Locate the cell with the specified text and output its (X, Y) center coordinate. 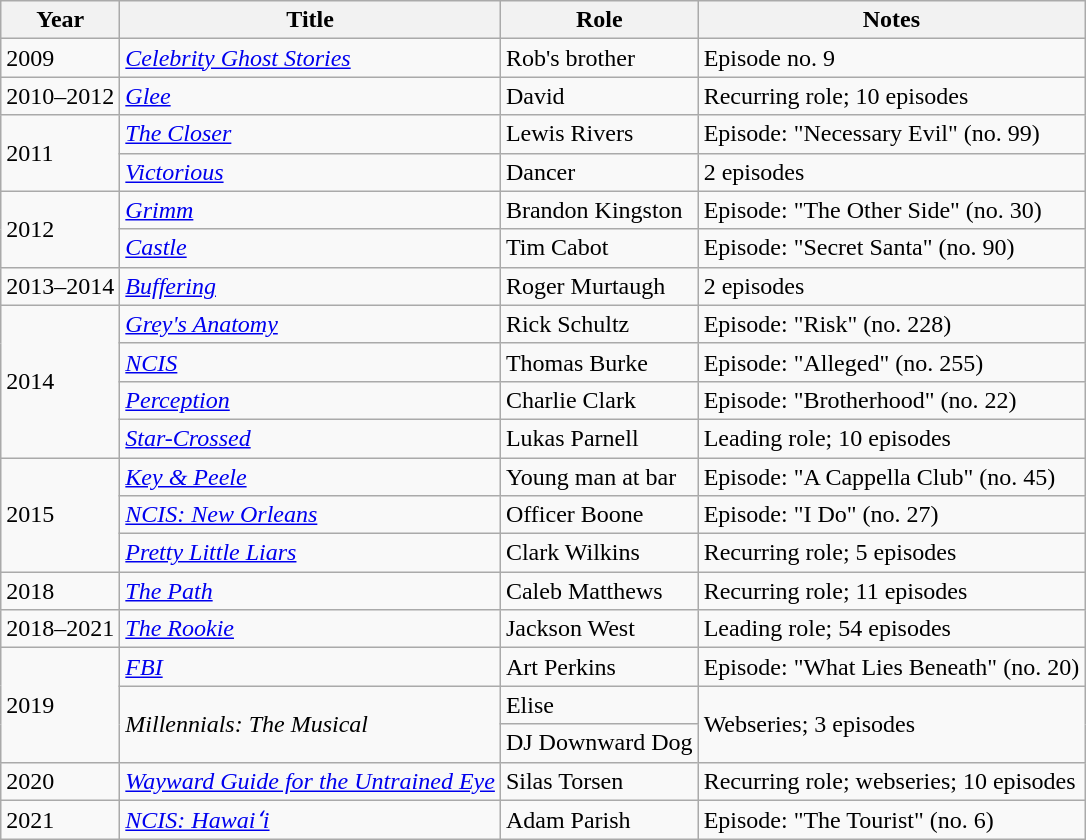
Leading role; 10 episodes (892, 438)
Year (60, 20)
Recurring role; 5 episodes (892, 553)
Dancer (599, 172)
Rick Schultz (599, 324)
Title (310, 20)
David (599, 96)
Lukas Parnell (599, 438)
Pretty Little Liars (310, 553)
Celebrity Ghost Stories (310, 58)
Episode: "A Cappella Club" (no. 45) (892, 477)
Webseries; 3 episodes (892, 724)
2012 (60, 229)
2010–2012 (60, 96)
2021 (60, 820)
Role (599, 20)
Rob's brother (599, 58)
Episode: "Risk" (no. 228) (892, 324)
Glee (310, 96)
Caleb Matthews (599, 591)
2009 (60, 58)
Star-Crossed (310, 438)
FBI (310, 667)
Episode: "Necessary Evil" (no. 99) (892, 134)
Art Perkins (599, 667)
Grey's Anatomy (310, 324)
Episode no. 9 (892, 58)
Castle (310, 248)
Wayward Guide for the Untrained Eye (310, 781)
2018–2021 (60, 629)
Episode: "What Lies Beneath" (no. 20) (892, 667)
Millennials: The Musical (310, 724)
Episode: "Alleged" (no. 255) (892, 362)
2014 (60, 381)
Thomas Burke (599, 362)
Episode: "I Do" (no. 27) (892, 515)
Grimm (310, 210)
Charlie Clark (599, 400)
Recurring role; webseries; 10 episodes (892, 781)
Officer Boone (599, 515)
NCIS: Hawaiʻi (310, 820)
Lewis Rivers (599, 134)
Recurring role; 10 episodes (892, 96)
Clark Wilkins (599, 553)
Episode: "The Tourist" (no. 6) (892, 820)
Recurring role; 11 episodes (892, 591)
Key & Peele (310, 477)
2020 (60, 781)
Buffering (310, 286)
2015 (60, 515)
2018 (60, 591)
Silas Torsen (599, 781)
2019 (60, 705)
Brandon Kingston (599, 210)
2011 (60, 153)
NCIS: New Orleans (310, 515)
The Closer (310, 134)
Notes (892, 20)
NCIS (310, 362)
Roger Murtaugh (599, 286)
Leading role; 54 episodes (892, 629)
Perception (310, 400)
Episode: "Secret Santa" (no. 90) (892, 248)
2013–2014 (60, 286)
DJ Downward Dog (599, 743)
Episode: "Brotherhood" (no. 22) (892, 400)
The Rookie (310, 629)
Episode: "The Other Side" (no. 30) (892, 210)
Young man at bar (599, 477)
Jackson West (599, 629)
The Path (310, 591)
Adam Parish (599, 820)
Victorious (310, 172)
Elise (599, 705)
Tim Cabot (599, 248)
